Pinpoint the cell where the given text exists, returning its [X, Y] midpoint coordinate. 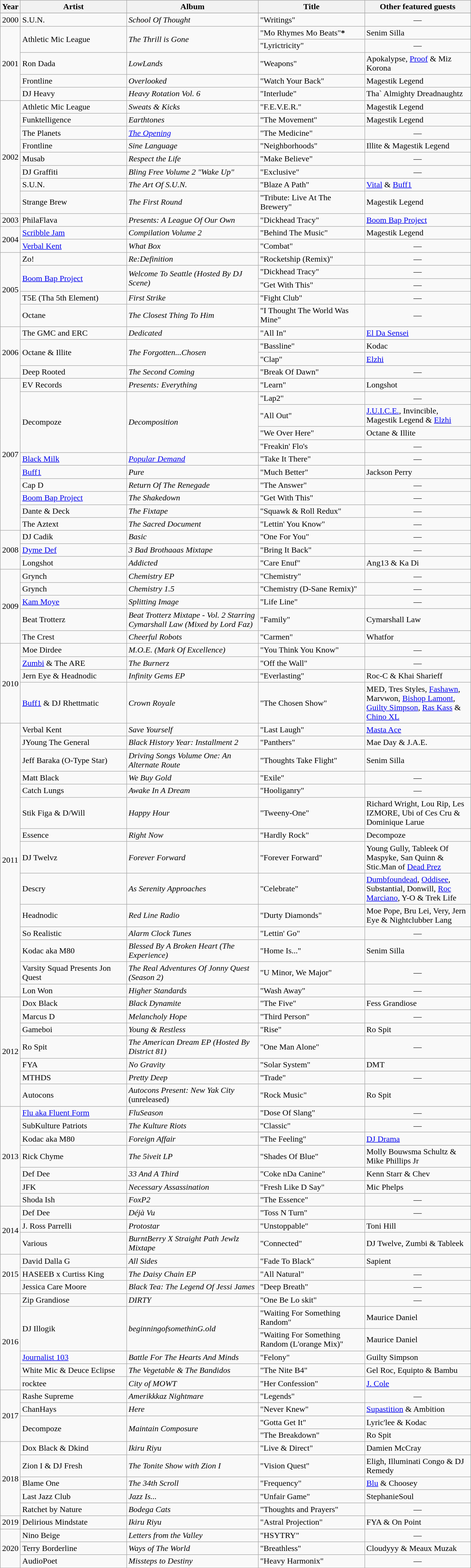
Roc-C & Khai Sharieff [418, 676]
Alarm Clock Tunes [192, 933]
"The Essence" [311, 1200]
Flu aka Fluent Form [74, 1113]
"Family" [311, 619]
The 5iveit LP [192, 1156]
"Deep Breath" [311, 1287]
"Watch Your Back" [311, 81]
JFK [74, 1187]
Cymarshall Law [418, 619]
Gel Roc, Equipto & Bambu [418, 1370]
Earthtones [192, 120]
Mae Day & J.A.E. [418, 743]
"Lyrictricity" [311, 46]
The Aztext [74, 524]
Awake In A Dream [192, 791]
"Off the Wall" [311, 663]
2005 [10, 289]
Jackson Perry [418, 472]
Various [74, 1244]
EV Records [74, 385]
Year [10, 7]
"HSYTRY" [311, 1535]
2009 [10, 606]
DJ Cadik [74, 537]
Compilation Volume 2 [192, 233]
Foreign Affair [192, 1139]
The Sacred Document [192, 524]
"Coke nDa Canine" [311, 1174]
"Neighborhoods" [311, 146]
The Crest [74, 637]
Chemistry 1.5 [192, 589]
Kenn Starr & Chev [418, 1174]
"Astral Projection" [311, 1522]
"Lettin' You Know" [311, 524]
Matt Black [74, 778]
Fess Grandiose [418, 1003]
Red Line Radio [192, 915]
What Box [192, 246]
"Tribute: Live At The Brewery" [311, 203]
School Of Thought [192, 20]
JYoung The General [74, 743]
The GMC and ERC [74, 333]
The Opening [192, 133]
"The Chosen Show" [311, 703]
Blame One [74, 1483]
Zip Grandiose [74, 1300]
2010 [10, 684]
"Care Enuf" [311, 563]
2011 [10, 860]
FYA [74, 1065]
Melancholy Hope [192, 1016]
"All In" [311, 333]
"The Breakdown" [311, 1435]
Other featured guests [418, 7]
"Legends" [311, 1396]
Re:Definition [192, 259]
Catch Lungs [74, 791]
"Thoughts Take Flight" [311, 760]
"We Over Here" [311, 433]
The Burnerz [192, 663]
Damien McCray [418, 1448]
Protostar [192, 1226]
DJ Twelve, Zumbi & Tableek [418, 1244]
Kodac [418, 346]
The First Round [192, 203]
SubKulture Patriots [74, 1126]
The Thrill is Gone [192, 39]
David Dalla G [74, 1261]
2012 [10, 1052]
The Real Adventures Of Jonny Quest (Season 2) [192, 973]
Cloudyyy & Meaux Muzak [418, 1548]
beginningofsomethinG.old [192, 1329]
Masta Ace [418, 730]
Presents: Everything [192, 385]
"Toss N Turn" [311, 1213]
Chemistry EP [192, 576]
"Last Laugh" [311, 730]
Musab [74, 159]
"Behind The Music" [311, 233]
Basic [192, 537]
"One For You" [311, 537]
T5E (Tha 5th Element) [74, 298]
"Unfair Game" [311, 1496]
"Thoughts and Prayers" [311, 1509]
The Second Coming [192, 372]
Supastition & Ambition [418, 1409]
First Strike [192, 298]
No Gravity [192, 1065]
"Heavy Harmonix" [311, 1561]
Last Jazz Club [74, 1496]
"Life Line" [311, 602]
Dedicated [192, 333]
FluSeason [192, 1113]
AudioPoet [74, 1561]
"Lettin' Go" [311, 933]
2013 [10, 1156]
Headnodic [74, 915]
Dante & Deck [74, 511]
Dox Black [74, 1003]
2017 [10, 1416]
"Unstoppable" [311, 1226]
"Bring It Back" [311, 550]
"Learn" [311, 385]
"Her Confession" [311, 1383]
Déjà Vu [192, 1213]
"Fight Club" [311, 298]
"Felony" [311, 1357]
Octane [74, 315]
MED, Tres Styles, Fashawn, Marvwon, Bishop Lamont, Guilty Simpson, Ras Kass & Chino XL [418, 703]
"Fade To Black" [311, 1261]
"Exclusive" [311, 172]
"Bassline" [311, 346]
Overlooked [192, 81]
Decomposition [192, 422]
Ron Dada [74, 63]
"Blaze A Path" [311, 185]
"Panthers" [311, 743]
Whatfor [418, 637]
"The Medicine" [311, 133]
"Third Person" [311, 1016]
LowLands [192, 63]
Infinity Gems EP [192, 676]
"Chemistry" [311, 576]
"Chemistry (D-Sane Remix)" [311, 589]
Maintain Composure [192, 1428]
As Serenity Approaches [192, 889]
Crown Royale [192, 703]
Tha` Almighty Dreadnaughtz [418, 94]
Welcome To Seattle (Hosted By DJ Scene) [192, 278]
Black History Year: Installment 2 [192, 743]
The Shakedown [192, 498]
DJ Heavy [74, 94]
The Planets [74, 133]
StephanieSoul [418, 1496]
2003 [10, 220]
"Make Believe" [311, 159]
Apokalypse, Proof & Miz Korona [418, 63]
Toni Hill [418, 1226]
PhilaFlava [74, 220]
So Realistic [74, 933]
Right Now [192, 835]
"Classic" [311, 1126]
The American Dream EP (Hosted By District 81) [192, 1047]
Here [192, 1409]
Rashe Supreme [74, 1396]
"Fresh Like D Say" [311, 1187]
Presents: A League Of Our Own [192, 220]
Ways of The World [192, 1548]
DIRTY [192, 1300]
2007 [10, 454]
Zumbi & The ARE [74, 663]
Beat Trotterz [74, 619]
"Dose Of Slang" [311, 1113]
The Daisy Chain EP [192, 1274]
Nino Beige [74, 1535]
"Wash Away" [311, 991]
"You Think You Know" [311, 650]
Vital & Buff1 [418, 185]
Moe Pope, Bru Lei, Very, Jern Eye & Nightclubber Lang [418, 915]
Black Dynamite [192, 1003]
Sweats & Kicks [192, 107]
Title [311, 7]
Elzhi [418, 359]
Sapient [418, 1261]
Shoda Ish [74, 1200]
Moe Dirdee [74, 650]
Driving Songs Volume One: An Alternate Route [192, 760]
Bodega Cats [192, 1509]
33 And A Third [192, 1174]
Terry Borderline [74, 1548]
Album [192, 7]
Richard Wright, Lou Rip, Les IZMORE, Ubi of Ces Cru & Dominique Larue [418, 813]
"Lap2" [311, 398]
The Forgotten...Chosen [192, 352]
"Mo Rhymes Mo Beats"* [311, 33]
Young & Restless [192, 1029]
Jessica Care Moore [74, 1287]
Beat Trotterz Mixtape - Vol. 2 Starring Cymarshall Law (Mixed by Lord Faz) [192, 619]
FoxP2 [192, 1200]
Black Tea: The Legend Of Jessi James [192, 1287]
2000 [10, 20]
Deep Rooted [74, 372]
Artist [74, 7]
"One Man Alone" [311, 1047]
"Carmen" [311, 637]
"Vision Quest" [311, 1466]
Lyric'lee & Kodac [418, 1422]
Popular Demand [192, 459]
Buff1 & DJ Rhettmatic [74, 703]
Journalist 103 [74, 1357]
2004 [10, 239]
Cap D [74, 485]
Autocons [74, 1095]
2015 [10, 1274]
Mic Phelps [418, 1187]
Funktelligence [74, 120]
We Buy Gold [192, 778]
"The Five" [311, 1003]
"Freakin' Flo's [311, 446]
"Live & Direct" [311, 1448]
"Hardly Rock" [311, 835]
"U Minor, We Major" [311, 973]
BurntBerry X Straight Path Jewlz Mixtape [192, 1244]
"Combat" [311, 246]
MTHDS [74, 1078]
"Frequency" [311, 1483]
"Exile" [311, 778]
HASEEB x Curtiss King [74, 1274]
Stik Figa & D/Will [74, 813]
DJ Graffiti [74, 172]
"All Out" [311, 415]
"Squawk & Roll Redux" [311, 511]
Blessed By A Broken Heart (The Experience) [192, 951]
DMT [418, 1065]
"F.E.V.E.R." [311, 107]
"Solar System" [311, 1065]
"Weapons" [311, 63]
Varsity Squad Presents Jon Quest [74, 973]
Pretty Deep [192, 1078]
"Durty Diamonds" [311, 915]
Dumbfoundead, Oddisee, Substantial, Donwill, Roc Marciano, Y-O & Trek Life [418, 889]
Eligh, Illuminati Congo & DJ Remedy [418, 1466]
Molly Bouwsma Schultz & Mike Phillips Jr [418, 1156]
"Take It There" [311, 459]
Ang13 & Ka Di [418, 563]
"Connected" [311, 1244]
J. Cole [418, 1383]
Jazz Is... [192, 1496]
Dox Black & Dkind [74, 1448]
"I Thought The World Was Mine" [311, 315]
Battle For The Hearts And Minds [192, 1357]
rocktee [74, 1383]
"The Nite B4" [311, 1370]
DJ Drama [418, 1139]
"Never Knew" [311, 1409]
"Waiting For Something Random" [311, 1317]
Zo! [74, 259]
"The Movement" [311, 120]
Guilty Simpson [418, 1357]
Rick Chyme [74, 1156]
2014 [10, 1231]
Respect the Life [192, 159]
The Closest Thing To Him [192, 315]
"Tweeny-One" [311, 813]
Bling Free Volume 2 "Wake Up" [192, 172]
The 34th Scroll [192, 1483]
"The Answer" [311, 485]
Buff1 [74, 472]
"Trade" [311, 1078]
The Tonite Show with Zion I [192, 1466]
Autocons Present: New Yak City (unreleased) [192, 1095]
"Much Better" [311, 472]
"Gotta Get It" [311, 1422]
Save Yourself [192, 730]
Heavy Rotation Vol. 6 [192, 94]
Cheerful Robots [192, 637]
3 Bad Brothaaas Mixtape [192, 550]
2019 [10, 1522]
Essence [74, 835]
DJ Illogik [74, 1329]
Illite & Magestik Legend [418, 146]
The Vegetable & The Bandidos [192, 1370]
Lon Won [74, 991]
Delirious Mindstate [74, 1522]
Jeff Baraka (O-Type Star) [74, 760]
"Breathless" [311, 1548]
Forever Forward [192, 857]
Letters from the Valley [192, 1535]
"Celebrate" [311, 889]
"Waiting For Something Random (L'orange Mix)" [311, 1340]
2008 [10, 550]
Kam Moye [74, 602]
Young Gully, Tableek Of Maspyke, San Quinn & Stic.Man of Dead Prez [418, 857]
2020 [10, 1548]
"Forever Forward" [311, 857]
Amerikkkaz Nightmare [192, 1396]
Strange Brew [74, 203]
Ratchet by Nature [74, 1509]
Scribble Jam [74, 233]
DJ Twelvz [74, 857]
Pure [192, 472]
Missteps to Destiny [192, 1561]
Jern Eye & Headnodic [74, 676]
The Fixtape [192, 511]
The Kulture Riots [192, 1126]
Necessary Assassination [192, 1187]
Happy Hour [192, 813]
White Mic & Deuce Eclipse [74, 1370]
Return Of The Renegade [192, 485]
2006 [10, 352]
2016 [10, 1342]
Black Milk [74, 459]
Marcus D [74, 1016]
FYA & On Point [418, 1522]
"Break Of Dawn" [311, 372]
Addicted [192, 563]
2018 [10, 1479]
"One Be Lo skit" [311, 1300]
"Writings" [311, 20]
Zion I & DJ Fresh [74, 1466]
"Rock Music" [311, 1095]
"Home Is..." [311, 951]
All Sides [192, 1261]
"Everlasting" [311, 676]
"Interlude" [311, 94]
"All Natural" [311, 1274]
"Hooliganry" [311, 791]
"The Feeling" [311, 1139]
2001 [10, 63]
"Clap" [311, 359]
Gameboi [74, 1029]
Splitting Image [192, 602]
J.U.I.C.E., Invincible, Magestik Legend & Elzhi [418, 415]
Sine Language [192, 146]
M.O.E. (Mark Of Excellence) [192, 650]
Blu & Choosey [418, 1483]
The Art Of S.U.N. [192, 185]
Higher Standards [192, 991]
El Da Sensei [418, 333]
2002 [10, 157]
"Rocketship (Remix)" [311, 259]
Dyme Def [74, 550]
ChanHays [74, 1409]
"Shades Of Blue" [311, 1156]
City of MOWT [192, 1383]
J. Ross Parrelli [74, 1226]
"Rise" [311, 1029]
Descry [74, 889]
